Search for the cell housing the specified text and yield its [x, y] center coordinate. 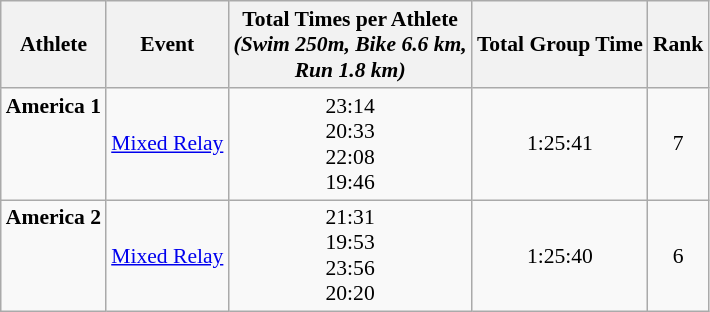
America 2 [54, 256]
Total Times per Athlete (Swim 250m, Bike 6.6 km, Run 1.8 km) [350, 44]
1:25:40 [560, 256]
21:3119:5323:5620:20 [350, 256]
America 1 [54, 144]
23:1420:3322:0819:46 [350, 144]
Event [167, 44]
Athlete [54, 44]
Total Group Time [560, 44]
1:25:41 [560, 144]
Rank [678, 44]
7 [678, 144]
6 [678, 256]
